Search for the cell housing the specified text and yield its (X, Y) center coordinate. 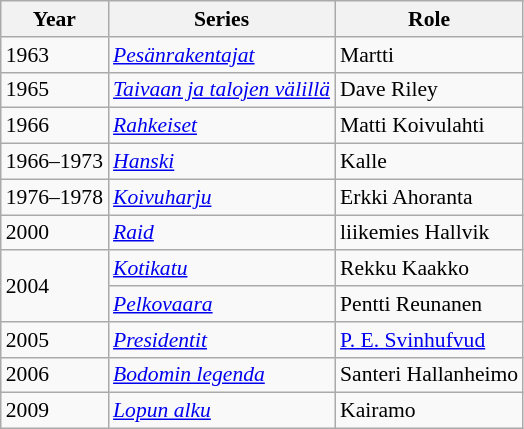
P. E. Svinhufvud (429, 340)
Pelkovaara (222, 304)
Koivuharju (222, 197)
Kairamo (429, 411)
Bodomin legenda (222, 375)
1965 (54, 90)
Kotikatu (222, 269)
Hanski (222, 162)
Rekku Kaakko (429, 269)
Role (429, 19)
1966 (54, 126)
Presidentit (222, 340)
2005 (54, 340)
1963 (54, 55)
Pesänrakentajat (222, 55)
Year (54, 19)
Santeri Hallanheimo (429, 375)
Rahkeiset (222, 126)
liikemies Hallvik (429, 233)
Pentti Reunanen (429, 304)
2004 (54, 286)
Dave Riley (429, 90)
Series (222, 19)
Erkki Ahoranta (429, 197)
Kalle (429, 162)
Matti Koivulahti (429, 126)
Taivaan ja talojen välillä (222, 90)
1966–1973 (54, 162)
Raid (222, 233)
Lopun alku (222, 411)
2009 (54, 411)
2000 (54, 233)
2006 (54, 375)
Martti (429, 55)
1976–1978 (54, 197)
